Capture the cell that displays the provided text and extract its (X, Y) central coordinate. 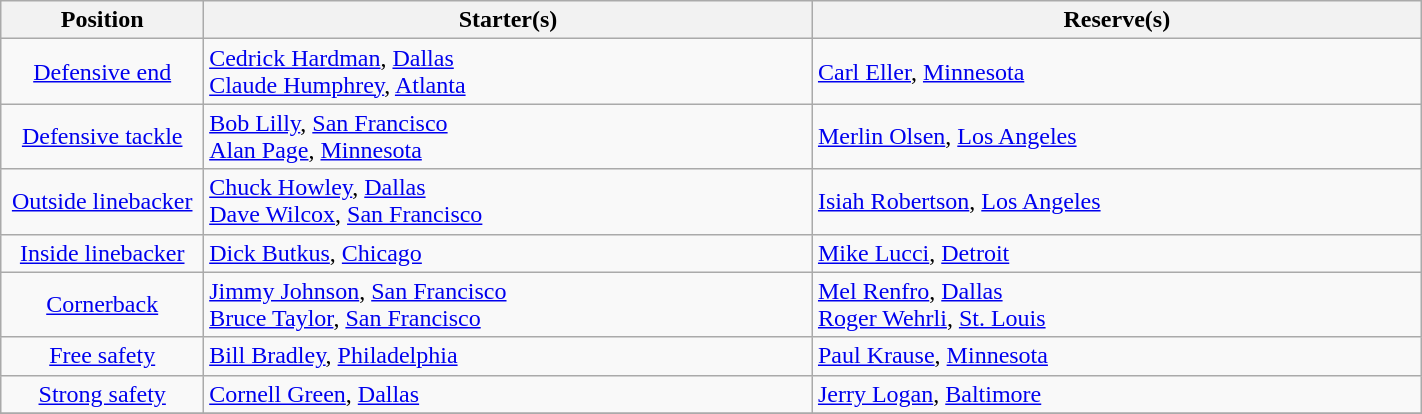
Chuck Howley, Dallas Dave Wilcox, San Francisco (508, 202)
Inside linebacker (102, 253)
Strong safety (102, 394)
Defensive end (102, 72)
Isiah Robertson, Los Angeles (1116, 202)
Outside linebacker (102, 202)
Bill Bradley, Philadelphia (508, 356)
Bob Lilly, San Francisco Alan Page, Minnesota (508, 136)
Cornell Green, Dallas (508, 394)
Jerry Logan, Baltimore (1116, 394)
Jimmy Johnson, San Francisco Bruce Taylor, San Francisco (508, 304)
Position (102, 20)
Defensive tackle (102, 136)
Cedrick Hardman, Dallas Claude Humphrey, Atlanta (508, 72)
Mel Renfro, Dallas Roger Wehrli, St. Louis (1116, 304)
Free safety (102, 356)
Starter(s) (508, 20)
Mike Lucci, Detroit (1116, 253)
Cornerback (102, 304)
Merlin Olsen, Los Angeles (1116, 136)
Reserve(s) (1116, 20)
Carl Eller, Minnesota (1116, 72)
Paul Krause, Minnesota (1116, 356)
Dick Butkus, Chicago (508, 253)
